Output the [X, Y] coordinate of the center of the cell containing the given text.  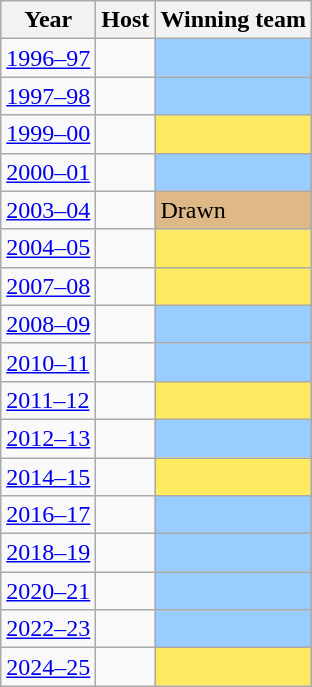
2022–23 [48, 629]
2010–11 [48, 362]
2000–01 [48, 172]
2004–05 [48, 248]
2014–15 [48, 477]
2024–25 [48, 667]
Winning team [234, 20]
2008–09 [48, 324]
Year [48, 20]
2003–04 [48, 210]
Host [126, 20]
2018–19 [48, 553]
2020–21 [48, 591]
2007–08 [48, 286]
2012–13 [48, 438]
Drawn [234, 210]
1997–98 [48, 96]
1999–00 [48, 134]
1996–97 [48, 58]
2011–12 [48, 400]
2016–17 [48, 515]
